Provide the (x, y) coordinate of the cell's center where the given text is located.  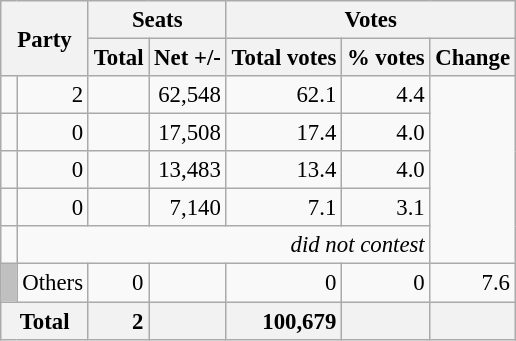
Others (52, 283)
17.4 (284, 133)
3.1 (386, 208)
Votes (370, 20)
62.1 (284, 95)
7.6 (472, 283)
100,679 (284, 321)
13,483 (188, 170)
Net +/- (188, 58)
7.1 (284, 208)
% votes (386, 58)
Party (45, 38)
13.4 (284, 170)
did not contest (224, 245)
62,548 (188, 95)
7,140 (188, 208)
17,508 (188, 133)
Seats (157, 20)
4.4 (386, 95)
Total votes (284, 58)
Change (472, 58)
